For the text-containing cell, return its midpoint in [X, Y] coordinate format. 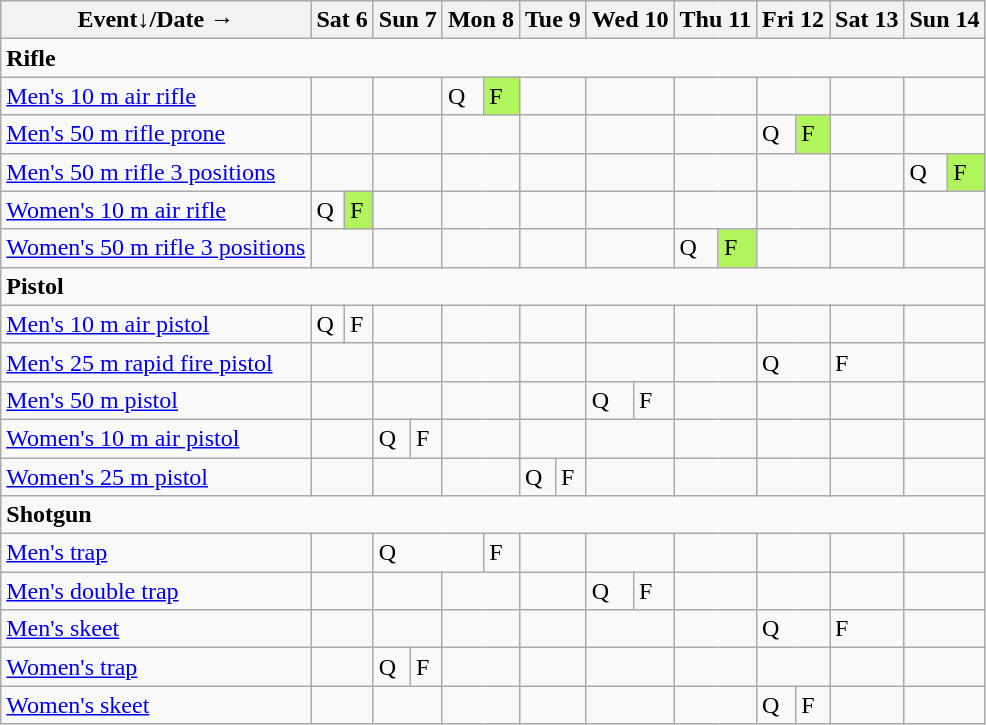
Sun 14 [944, 20]
Shotgun [493, 515]
Women's trap [156, 667]
Thu 11 [715, 20]
Mon 8 [480, 20]
Sun 7 [408, 20]
Rifle [493, 58]
Women's skeet [156, 705]
Men's trap [156, 553]
Men's 50 m rifle prone [156, 134]
Women's 10 m air rifle [156, 210]
Men's 50 m pistol [156, 400]
Women's 10 m air pistol [156, 438]
Men's double trap [156, 591]
Men's skeet [156, 629]
Sat 6 [342, 20]
Event↓/Date → [156, 20]
Men's 10 m air pistol [156, 324]
Men's 10 m air rifle [156, 96]
Men's 50 m rifle 3 positions [156, 172]
Women's 50 m rifle 3 positions [156, 248]
Men's 25 m rapid fire pistol [156, 362]
Wed 10 [630, 20]
Tue 9 [552, 20]
Sat 13 [867, 20]
Women's 25 m pistol [156, 477]
Fri 12 [794, 20]
Pistol [493, 286]
